Extract the [x, y] coordinate from the center of the cell holding the provided text.  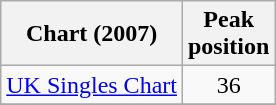
36 [228, 85]
UK Singles Chart [92, 85]
Peakposition [228, 34]
Chart (2007) [92, 34]
